Pinpoint the cell where the given text exists, returning its (x, y) midpoint coordinate. 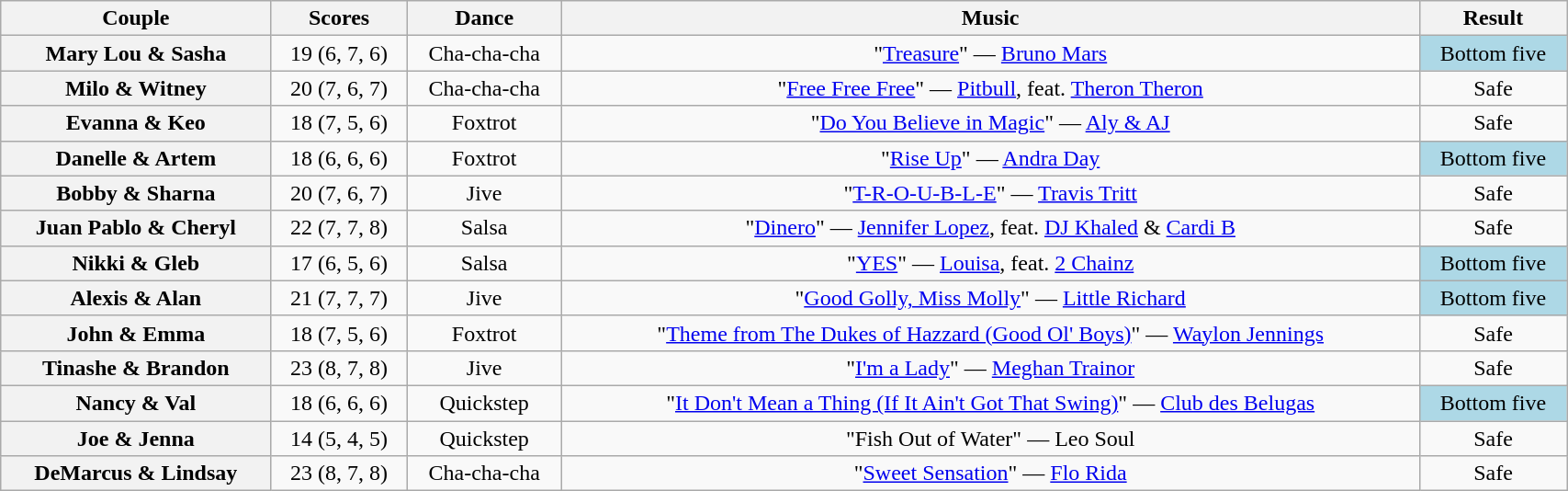
"Sweet Sensation" — Flo Rida (990, 474)
Result (1493, 18)
Scores (339, 18)
"Good Golly, Miss Molly" — Little Richard (990, 298)
Music (990, 18)
"It Don't Mean a Thing (If It Ain't Got That Swing)" — Club des Belugas (990, 403)
Nikki & Gleb (136, 263)
21 (7, 7, 7) (339, 298)
17 (6, 5, 6) (339, 263)
"Fish Out of Water" — Leo Soul (990, 439)
Alexis & Alan (136, 298)
"Theme from The Dukes of Hazzard (Good Ol' Boys)" — Waylon Jennings (990, 333)
"YES" — Louisa, feat. 2 Chainz (990, 263)
Dance (484, 18)
Tinashe & Brandon (136, 368)
"Treasure" — Bruno Mars (990, 53)
Couple (136, 18)
19 (6, 7, 6) (339, 53)
"Free Free Free" — Pitbull, feat. Theron Theron (990, 88)
Evanna & Keo (136, 123)
"I'm a Lady" — Meghan Trainor (990, 368)
John & Emma (136, 333)
22 (7, 7, 8) (339, 228)
"Do You Believe in Magic" — Aly & AJ (990, 123)
Juan Pablo & Cheryl (136, 228)
Danelle & Artem (136, 158)
Milo & Witney (136, 88)
Joe & Jenna (136, 439)
14 (5, 4, 5) (339, 439)
Bobby & Sharna (136, 193)
"T-R-O-U-B-L-E" — Travis Tritt (990, 193)
Mary Lou & Sasha (136, 53)
"Rise Up" — Andra Day (990, 158)
"Dinero" — Jennifer Lopez, feat. DJ Khaled & Cardi B (990, 228)
DeMarcus & Lindsay (136, 474)
Nancy & Val (136, 403)
